Return [x, y] of the center of cell containing provided text 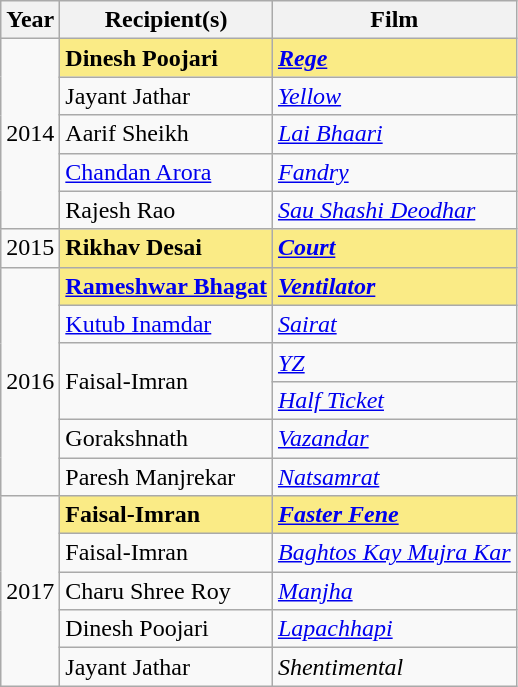
Court [394, 248]
Fandry [394, 172]
Shentimental [394, 667]
Aarif Sheikh [166, 134]
Vazandar [394, 438]
Lapachhapi [394, 629]
Yellow [394, 96]
Lai Bhaari [394, 134]
2016 [30, 381]
Rikhav Desai [166, 248]
Kutub Inamdar [166, 324]
Gorakshnath [166, 438]
Baghtos Kay Mujra Kar [394, 553]
2015 [30, 248]
Recipient(s) [166, 20]
Sairat [394, 324]
2017 [30, 591]
Film [394, 20]
YZ [394, 362]
Charu Shree Roy [166, 591]
Paresh Manjrekar [166, 477]
Year [30, 20]
Chandan Arora [166, 172]
2014 [30, 134]
Faster Fene [394, 515]
Ventilator [394, 286]
Natsamrat [394, 477]
Manjha [394, 591]
Rege [394, 58]
Rajesh Rao [166, 210]
Half Ticket [394, 400]
Rameshwar Bhagat [166, 286]
Sau Shashi Deodhar [394, 210]
